Provide the (x, y) coordinate of the cell's center where the given text is located.  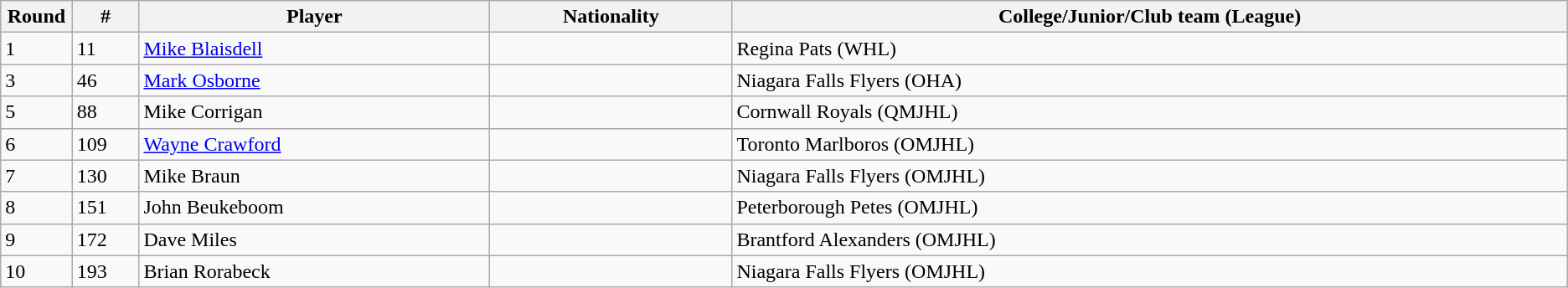
88 (106, 112)
# (106, 17)
151 (106, 208)
10 (37, 271)
130 (106, 176)
109 (106, 144)
7 (37, 176)
Mike Braun (315, 176)
Mike Blaisdell (315, 49)
1 (37, 49)
Cornwall Royals (QMJHL) (1149, 112)
Brantford Alexanders (OMJHL) (1149, 239)
172 (106, 239)
Mark Osborne (315, 80)
3 (37, 80)
Round (37, 17)
College/Junior/Club team (League) (1149, 17)
Regina Pats (WHL) (1149, 49)
5 (37, 112)
Player (315, 17)
9 (37, 239)
11 (106, 49)
Toronto Marlboros (OMJHL) (1149, 144)
Niagara Falls Flyers (OHA) (1149, 80)
Wayne Crawford (315, 144)
6 (37, 144)
Peterborough Petes (OMJHL) (1149, 208)
46 (106, 80)
8 (37, 208)
Dave Miles (315, 239)
Nationality (611, 17)
Brian Rorabeck (315, 271)
193 (106, 271)
John Beukeboom (315, 208)
Mike Corrigan (315, 112)
